Capture the cell that displays the provided text and extract its [X, Y] central coordinate. 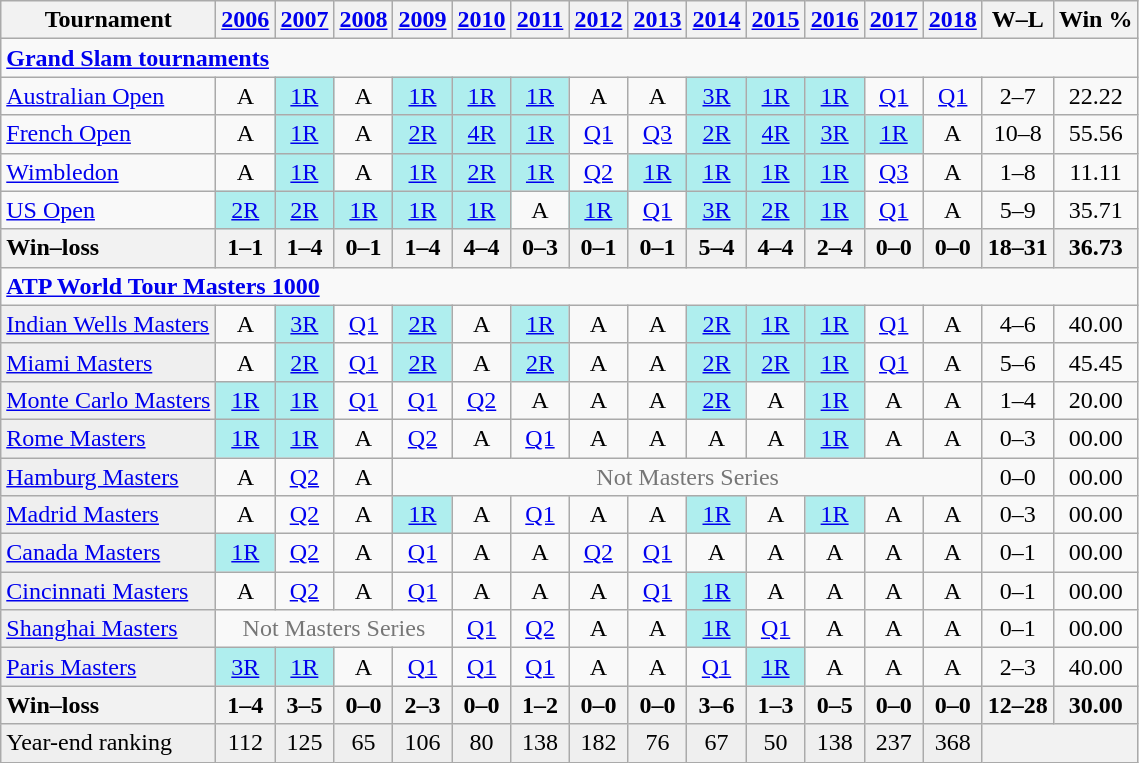
1–1 [246, 248]
20.00 [1096, 400]
0–5 [834, 705]
Shanghai Masters [108, 629]
11.11 [1096, 172]
Win % [1096, 20]
2008 [364, 20]
Miami Masters [108, 362]
W–L [1018, 20]
182 [598, 743]
2–7 [1018, 96]
18–31 [1018, 248]
4–6 [1018, 324]
Monte Carlo Masters [108, 400]
Wimbledon [108, 172]
30.00 [1096, 705]
Rome Masters [108, 438]
35.71 [1096, 210]
2012 [598, 20]
65 [364, 743]
2007 [304, 20]
Hamburg Masters [108, 477]
Year-end ranking [108, 743]
5–6 [1018, 362]
3–6 [716, 705]
368 [952, 743]
US Open [108, 210]
2016 [834, 20]
76 [658, 743]
50 [776, 743]
1–8 [1018, 172]
2006 [246, 20]
2017 [894, 20]
Tournament [108, 20]
ATP World Tour Masters 1000 [570, 286]
2015 [776, 20]
67 [716, 743]
237 [894, 743]
Cincinnati Masters [108, 591]
2011 [540, 20]
Grand Slam tournaments [570, 58]
2014 [716, 20]
5–4 [716, 248]
2013 [658, 20]
Madrid Masters [108, 515]
12–28 [1018, 705]
5–9 [1018, 210]
2009 [422, 20]
Indian Wells Masters [108, 324]
22.22 [1096, 96]
Paris Masters [108, 667]
80 [482, 743]
106 [422, 743]
French Open [108, 134]
Canada Masters [108, 553]
1–3 [776, 705]
2–4 [834, 248]
2010 [482, 20]
112 [246, 743]
36.73 [1096, 248]
1–2 [540, 705]
55.56 [1096, 134]
10–8 [1018, 134]
2018 [952, 20]
125 [304, 743]
Australian Open [108, 96]
3–5 [304, 705]
45.45 [1096, 362]
